Identify which cell holds the provided text, then report its (x, y) central coordinate. 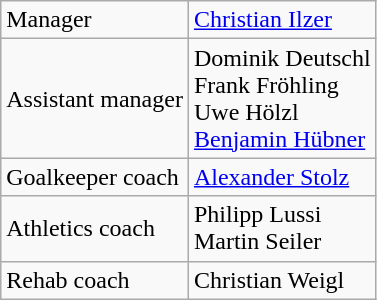
Dominik Deutschl Frank Fröhling Uwe Hölzl Benjamin Hübner (282, 98)
Rehab coach (95, 280)
Christian Ilzer (282, 20)
Manager (95, 20)
Assistant manager (95, 98)
Alexander Stolz (282, 177)
Goalkeeper coach (95, 177)
Christian Weigl (282, 280)
Athletics coach (95, 228)
Philipp Lussi Martin Seiler (282, 228)
